Locate the cell with the specified text and output its (X, Y) center coordinate. 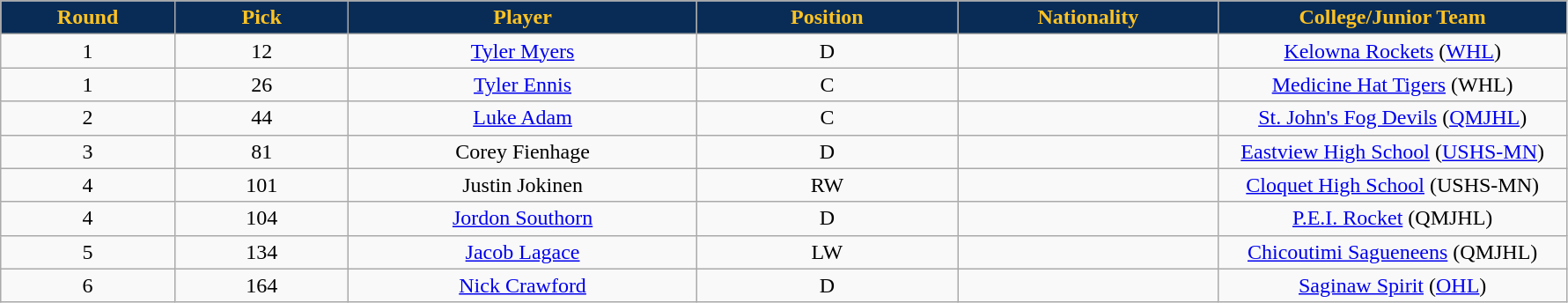
Player (523, 18)
6 (88, 285)
Cloquet High School (USHS-MN) (1393, 185)
101 (261, 185)
P.E.I. Rocket (QMJHL) (1393, 218)
Position (827, 18)
12 (261, 51)
104 (261, 218)
44 (261, 118)
Tyler Myers (523, 51)
2 (88, 118)
Nationality (1088, 18)
Round (88, 18)
Eastview High School (USHS-MN) (1393, 151)
Luke Adam (523, 118)
3 (88, 151)
St. John's Fog Devils (QMJHL) (1393, 118)
Medicine Hat Tigers (WHL) (1393, 85)
164 (261, 285)
Kelowna Rockets (WHL) (1393, 51)
Jacob Lagace (523, 252)
Corey Fienhage (523, 151)
81 (261, 151)
Saginaw Spirit (OHL) (1393, 285)
LW (827, 252)
College/Junior Team (1393, 18)
Jordon Southorn (523, 218)
26 (261, 85)
Justin Jokinen (523, 185)
Nick Crawford (523, 285)
Tyler Ennis (523, 85)
Chicoutimi Sagueneens (QMJHL) (1393, 252)
Pick (261, 18)
134 (261, 252)
RW (827, 185)
5 (88, 252)
